Output the (x, y) coordinate of the center of the cell containing the given text.  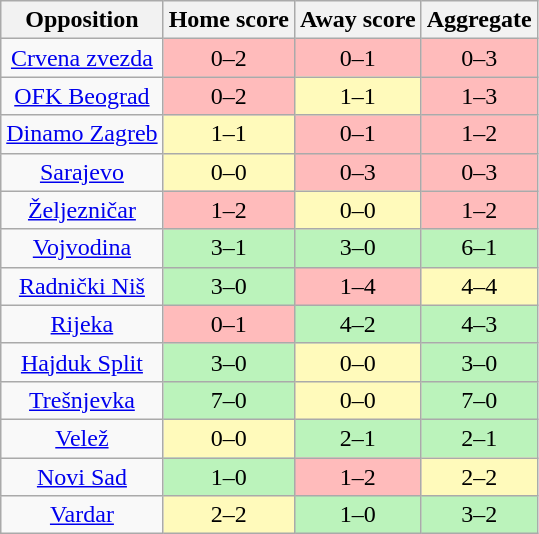
Novi Sad (82, 477)
6–1 (479, 248)
Crvena zvezda (82, 58)
Željezničar (82, 210)
Vardar (82, 515)
Sarajevo (82, 172)
3–2 (479, 515)
4–2 (358, 324)
1–4 (358, 286)
Home score (228, 20)
Dinamo Zagreb (82, 134)
OFK Beograd (82, 96)
1–3 (479, 96)
Vojvodina (82, 248)
4–4 (479, 286)
Radnički Niš (82, 286)
Velež (82, 438)
Trešnjevka (82, 400)
Aggregate (479, 20)
Opposition (82, 20)
Hajduk Split (82, 362)
Rijeka (82, 324)
3–1 (228, 248)
4–3 (479, 324)
Away score (358, 20)
